Scan for the cell matching the given text and deliver its (X, Y) coordinate at center. 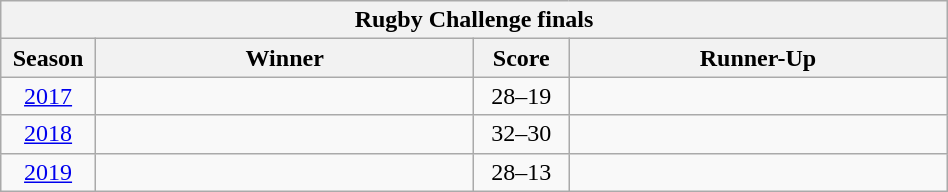
Winner (284, 58)
2019 (48, 172)
Rugby Challenge finals (474, 20)
Score (522, 58)
2018 (48, 134)
Runner-Up (758, 58)
Season (48, 58)
28–19 (522, 96)
2017 (48, 96)
28–13 (522, 172)
32–30 (522, 134)
